Identify which cell holds the provided text, then report its [x, y] central coordinate. 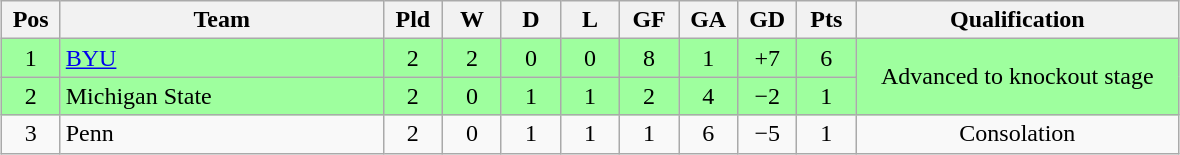
D [530, 20]
Pld [412, 20]
L [590, 20]
Penn [222, 134]
Michigan State [222, 96]
−2 [768, 96]
−5 [768, 134]
Consolation [1018, 134]
Qualification [1018, 20]
8 [650, 58]
GA [708, 20]
Team [222, 20]
+7 [768, 58]
GD [768, 20]
GF [650, 20]
Pos [30, 20]
BYU [222, 58]
W [472, 20]
3 [30, 134]
4 [708, 96]
Advanced to knockout stage [1018, 77]
Pts [826, 20]
